From the cell containing the given text, extract its center point as (X, Y) coordinate. 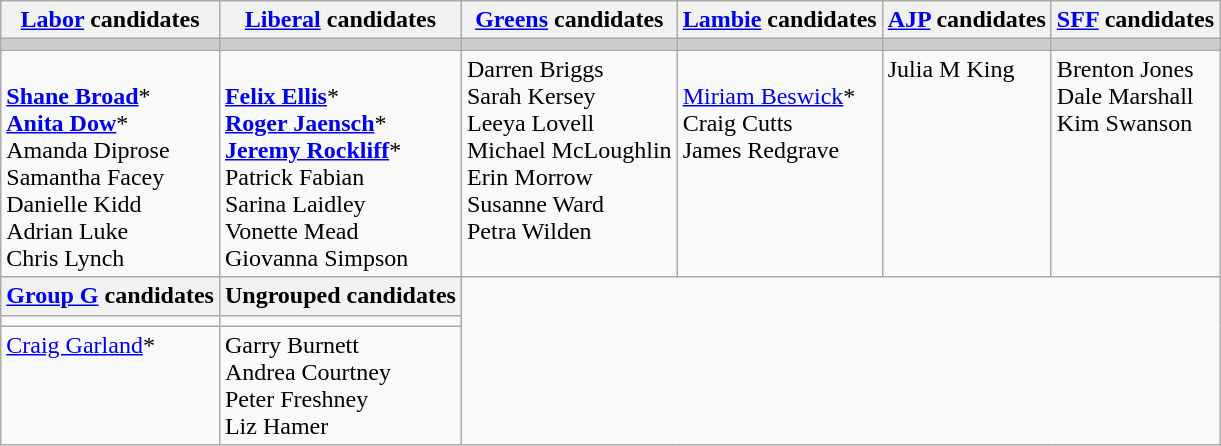
Craig Garland* (110, 386)
Shane Broad* Anita Dow* Amanda Diprose Samantha Facey Danielle Kidd Adrian Luke Chris Lynch (110, 164)
Lambie candidates (780, 20)
AJP candidates (966, 20)
Garry Burnett Andrea Courtney Peter Freshney Liz Hamer (340, 386)
Darren Briggs Sarah Kersey Leeya Lovell Michael McLoughlin Erin Morrow Susanne Ward Petra Wilden (569, 164)
Brenton Jones Dale Marshall Kim Swanson (1135, 164)
Felix Ellis* Roger Jaensch* Jeremy Rockliff* Patrick Fabian Sarina Laidley Vonette Mead Giovanna Simpson (340, 164)
Julia M King (966, 164)
Group G candidates (110, 296)
Liberal candidates (340, 20)
Greens candidates (569, 20)
Miriam Beswick* Craig Cutts James Redgrave (780, 164)
Labor candidates (110, 20)
SFF candidates (1135, 20)
Ungrouped candidates (340, 296)
